Extract the [x, y] coordinate from the center of the cell holding the provided text.  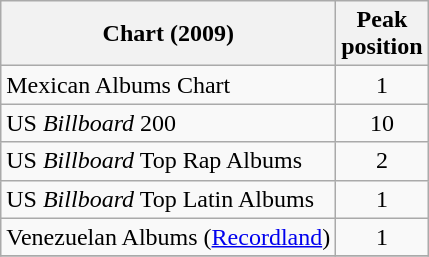
US Billboard 200 [168, 123]
US Billboard Top Rap Albums [168, 161]
Mexican Albums Chart [168, 85]
Venezuelan Albums (Recordland) [168, 237]
10 [382, 123]
Peakposition [382, 34]
2 [382, 161]
US Billboard Top Latin Albums [168, 199]
Chart (2009) [168, 34]
